Capture the cell that displays the provided text and extract its (x, y) central coordinate. 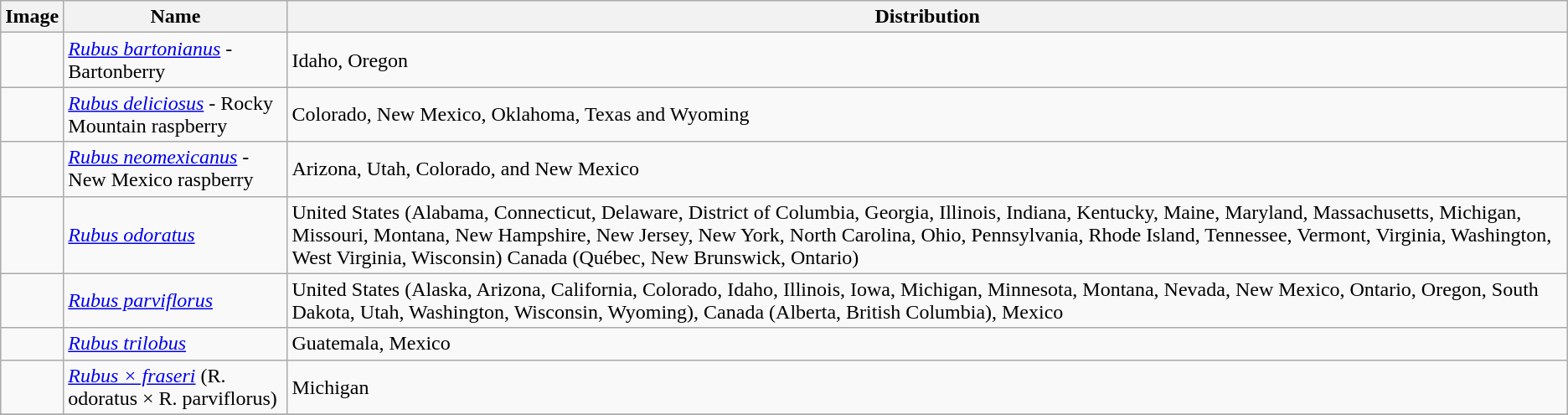
Distribution (927, 17)
Rubus bartonianus - Bartonberry (176, 60)
Rubus deliciosus - Rocky Mountain raspberry (176, 114)
Rubus × fraseri (R. odoratus × R. parviflorus) (176, 387)
Rubus parviflorus (176, 300)
Rubus trilobus (176, 344)
Rubus odoratus (176, 235)
Image (32, 17)
Arizona, Utah, Colorado, and New Mexico (927, 169)
Idaho, Oregon (927, 60)
Michigan (927, 387)
Name (176, 17)
Guatemala, Mexico (927, 344)
Rubus neomexicanus - New Mexico raspberry (176, 169)
Colorado, New Mexico, Oklahoma, Texas and Wyoming (927, 114)
